Search for the cell housing the specified text and yield its (x, y) center coordinate. 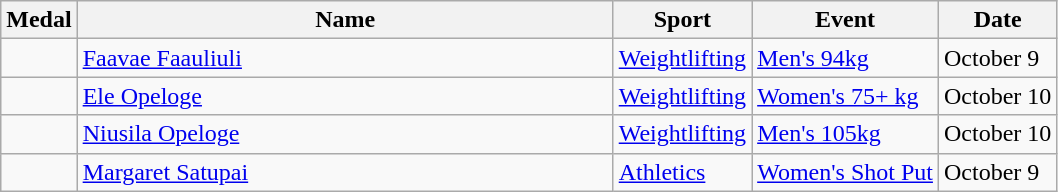
Faavae Faauliuli (345, 58)
Athletics (682, 172)
Event (846, 20)
Name (345, 20)
Women's 75+ kg (846, 96)
Men's 105kg (846, 134)
Medal (39, 20)
Niusila Opeloge (345, 134)
Margaret Satupai (345, 172)
Ele Opeloge (345, 96)
Men's 94kg (846, 58)
Sport (682, 20)
Date (997, 20)
Women's Shot Put (846, 172)
